Return the (x, y) coordinate for the center point of the cell that contains the specified text.  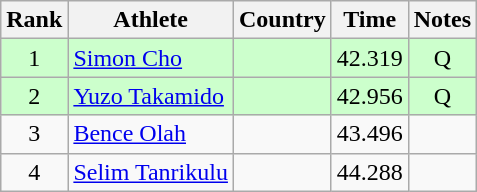
Bence Olah (151, 134)
Yuzo Takamido (151, 96)
Simon Cho (151, 58)
Time (370, 20)
2 (34, 96)
Rank (34, 20)
Athlete (151, 20)
Country (282, 20)
Notes (442, 20)
44.288 (370, 172)
1 (34, 58)
42.956 (370, 96)
43.496 (370, 134)
Selim Tanrikulu (151, 172)
42.319 (370, 58)
3 (34, 134)
4 (34, 172)
